From the cell containing the given text, extract its center point as [X, Y] coordinate. 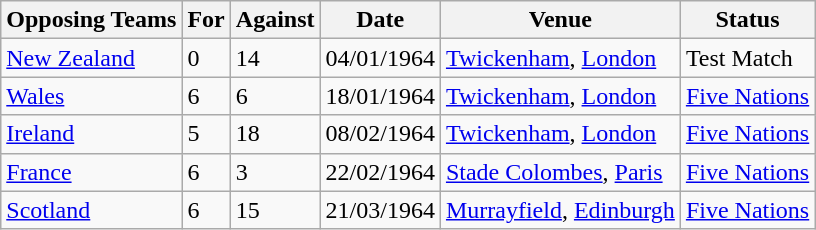
0 [206, 58]
For [206, 20]
Against [275, 20]
France [92, 172]
21/03/1964 [380, 210]
Ireland [92, 134]
5 [206, 134]
04/01/1964 [380, 58]
22/02/1964 [380, 172]
Test Match [747, 58]
Date [380, 20]
Status [747, 20]
New Zealand [92, 58]
14 [275, 58]
18 [275, 134]
Venue [560, 20]
Wales [92, 96]
Murrayfield, Edinburgh [560, 210]
18/01/1964 [380, 96]
Stade Colombes, Paris [560, 172]
08/02/1964 [380, 134]
3 [275, 172]
Scotland [92, 210]
Opposing Teams [92, 20]
15 [275, 210]
